Identify which cell holds the provided text, then report its [x, y] central coordinate. 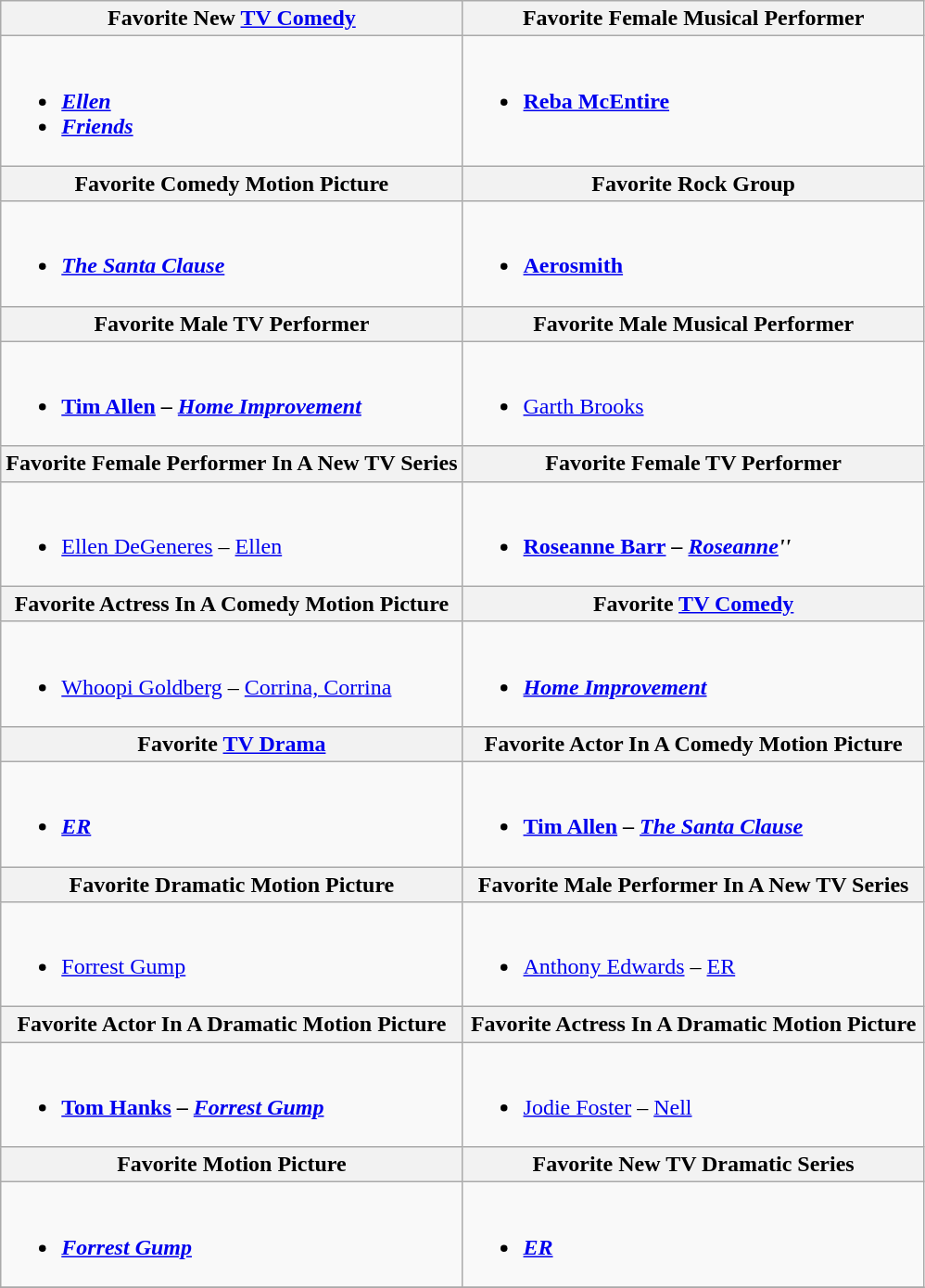
Ellen DeGeneres – Ellen [232, 534]
Tim Allen – Home Improvement [232, 393]
Garth Brooks [693, 393]
Tim Allen – The Santa Clause [693, 814]
Tom Hanks – Forrest Gump [232, 1094]
Favorite Actor In A Dramatic Motion Picture [232, 1025]
Favorite Actress In A Dramatic Motion Picture [693, 1025]
Favorite Male Musical Performer [693, 324]
Favorite Female Performer In A New TV Series [232, 464]
Favorite Rock Group [693, 184]
Favorite New TV Dramatic Series [693, 1165]
Roseanne Barr – Roseanne'' [693, 534]
Favorite Actor In A Comedy Motion Picture [693, 744]
Whoopi Goldberg – Corrina, Corrina [232, 673]
Jodie Foster – Nell [693, 1094]
Favorite Male TV Performer [232, 324]
Favorite Female TV Performer [693, 464]
Favorite TV Drama [232, 744]
Favorite Actress In A Comedy Motion Picture [232, 604]
Favorite TV Comedy [693, 604]
Favorite Motion Picture [232, 1165]
Anthony Edwards – ER [693, 955]
Home Improvement [693, 673]
Favorite Comedy Motion Picture [232, 184]
Favorite New TV Comedy [232, 19]
EllenFriends [232, 101]
The Santa Clause [232, 254]
Favorite Dramatic Motion Picture [232, 884]
Favorite Male Performer In A New TV Series [693, 884]
Reba McEntire [693, 101]
Favorite Female Musical Performer [693, 19]
Aerosmith [693, 254]
